Pinpoint the cell where the given text exists, returning its [X, Y] midpoint coordinate. 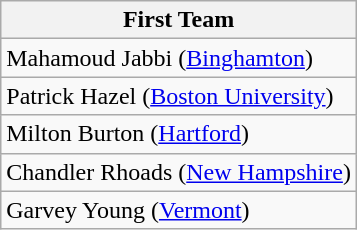
Garvey Young (Vermont) [179, 210]
Chandler Rhoads (New Hampshire) [179, 172]
Patrick Hazel (Boston University) [179, 96]
Milton Burton (Hartford) [179, 134]
First Team [179, 20]
Mahamoud Jabbi (Binghamton) [179, 58]
